Detect which cell encompasses the target text, then output its (X, Y) center coordinate. 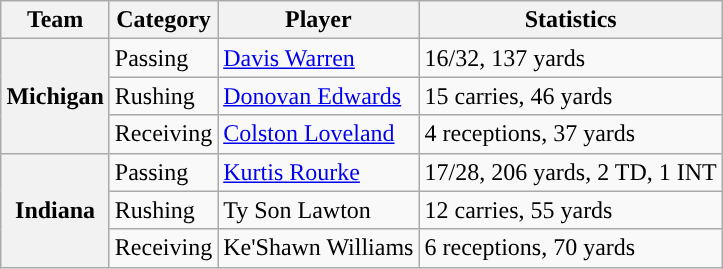
Michigan (55, 96)
Player (318, 20)
15 carries, 46 yards (570, 96)
Ke'Shawn Williams (318, 248)
17/28, 206 yards, 2 TD, 1 INT (570, 172)
Indiana (55, 210)
4 receptions, 37 yards (570, 134)
Ty Son Lawton (318, 210)
Donovan Edwards (318, 96)
Colston Loveland (318, 134)
Team (55, 20)
Kurtis Rourke (318, 172)
Davis Warren (318, 58)
12 carries, 55 yards (570, 210)
Statistics (570, 20)
6 receptions, 70 yards (570, 248)
Category (163, 20)
16/32, 137 yards (570, 58)
